Extract the (X, Y) coordinate from the center of the cell holding the provided text.  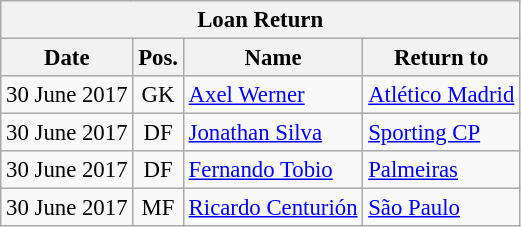
Axel Werner (273, 95)
Return to (442, 58)
Name (273, 58)
Fernando Tobio (273, 170)
Sporting CP (442, 133)
Pos. (158, 58)
Loan Return (260, 20)
Atlético Madrid (442, 95)
Jonathan Silva (273, 133)
MF (158, 208)
GK (158, 95)
Date (67, 58)
Palmeiras (442, 170)
São Paulo (442, 208)
Ricardo Centurión (273, 208)
